Identify which cell holds the provided text, then report its (X, Y) central coordinate. 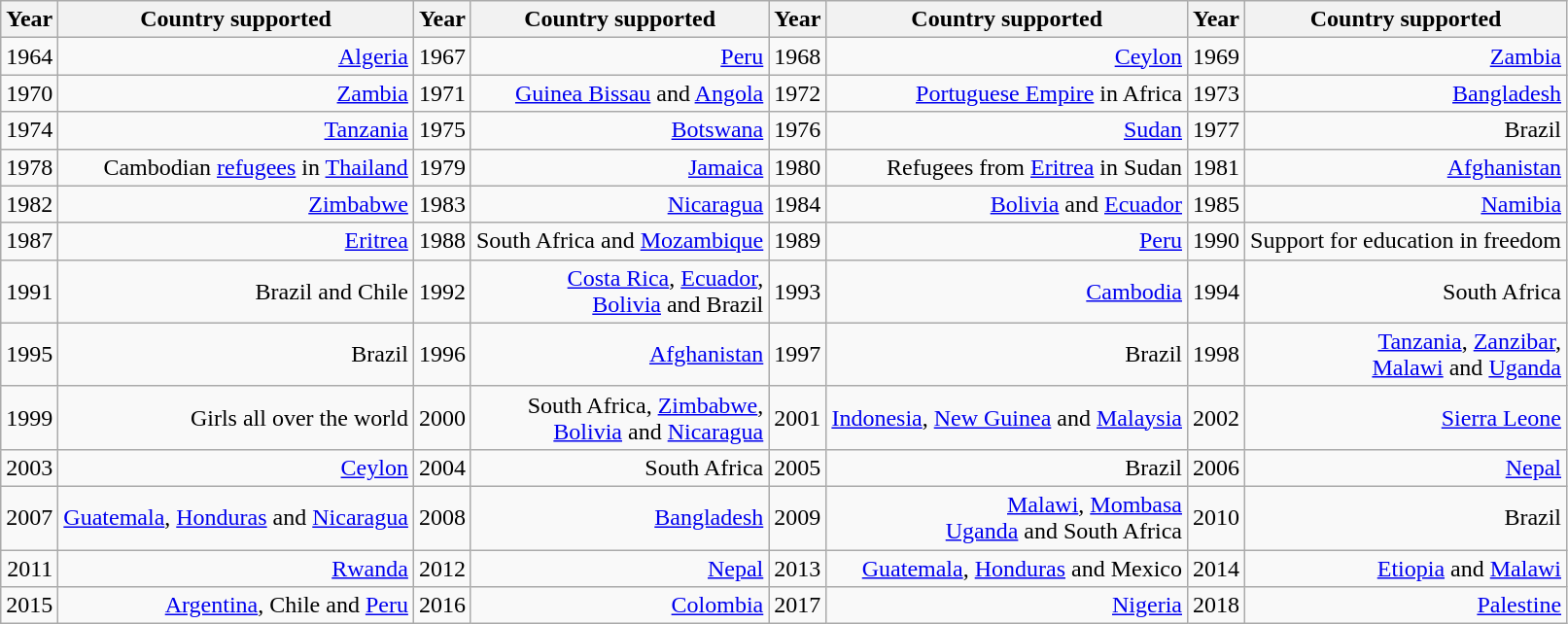
2011 (29, 569)
1970 (29, 93)
Indonesia, New Guinea and Malaysia (1007, 418)
1964 (29, 56)
1976 (797, 130)
2017 (797, 606)
Portuguese Empire in Africa (1007, 93)
1993 (797, 292)
1980 (797, 167)
Jamaica (619, 167)
1967 (441, 56)
Bolivia and Ecuador (1007, 204)
Botswana (619, 130)
Cambodia (1007, 292)
1995 (29, 354)
1981 (1217, 167)
1992 (441, 292)
2005 (797, 468)
Zimbabwe (236, 204)
1983 (441, 204)
Guatemala, Honduras and Nicaragua (236, 517)
2001 (797, 418)
1977 (1217, 130)
2000 (441, 418)
Argentina, Chile and Peru (236, 606)
Eritrea (236, 241)
2012 (441, 569)
Sudan (1007, 130)
1971 (441, 93)
1984 (797, 204)
Guinea Bissau and Angola (619, 93)
Cambodian refugees in Thailand (236, 167)
1989 (797, 241)
Namibia (1406, 204)
1999 (29, 418)
2003 (29, 468)
Rwanda (236, 569)
2002 (1217, 418)
Etiopia and Malawi (1406, 569)
Algeria (236, 56)
2015 (29, 606)
1990 (1217, 241)
Nigeria (1007, 606)
Colombia (619, 606)
Palestine (1406, 606)
1998 (1217, 354)
Nicaragua (619, 204)
1969 (1217, 56)
Support for education in freedom (1406, 241)
Tanzania (236, 130)
South Africa and Mozambique (619, 241)
Guatemala, Honduras and Mexico (1007, 569)
2004 (441, 468)
2009 (797, 517)
1997 (797, 354)
1975 (441, 130)
1988 (441, 241)
1994 (1217, 292)
Tanzania, Zanzibar, Malawi and Uganda (1406, 354)
1987 (29, 241)
South Africa, Zimbabwe,Bolivia and Nicaragua (619, 418)
2006 (1217, 468)
Girls all over the world (236, 418)
1973 (1217, 93)
Brazil and Chile (236, 292)
2016 (441, 606)
1991 (29, 292)
1982 (29, 204)
2014 (1217, 569)
1974 (29, 130)
Sierra Leone (1406, 418)
1996 (441, 354)
2008 (441, 517)
2013 (797, 569)
1978 (29, 167)
2010 (1217, 517)
1979 (441, 167)
2007 (29, 517)
2018 (1217, 606)
1972 (797, 93)
Refugees from Eritrea in Sudan (1007, 167)
Costa Rica, Ecuador,Bolivia and Brazil (619, 292)
Malawi, Mombasa Uganda and South Africa (1007, 517)
1968 (797, 56)
1985 (1217, 204)
